Capture the cell that displays the provided text and extract its [X, Y] central coordinate. 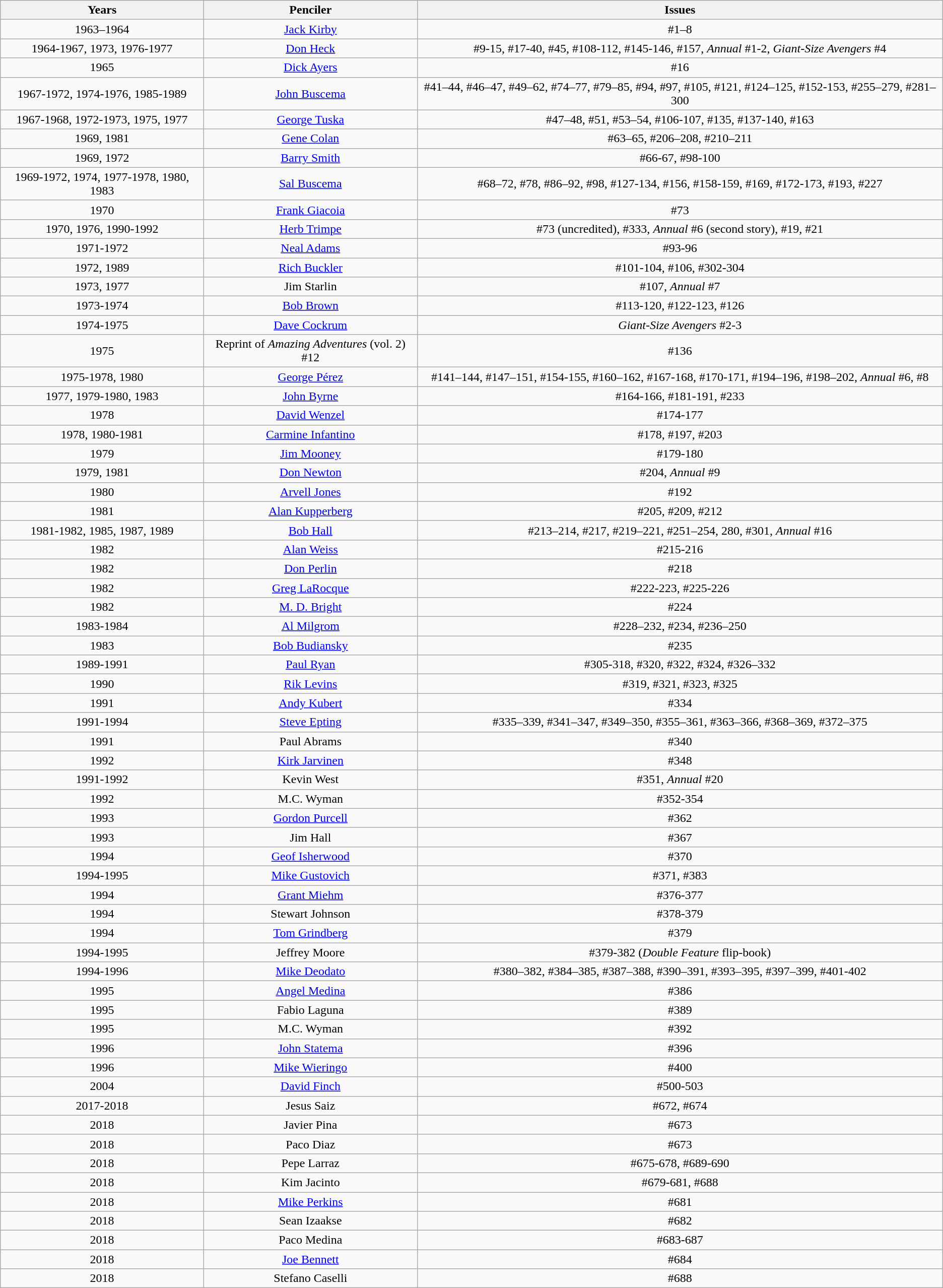
#204, Annual #9 [680, 473]
1963–1964 [102, 29]
1979 [102, 454]
Grant Miehm [310, 894]
Mike Gustovich [310, 875]
#352-354 [680, 799]
#141–144, #147–151, #154-155, #160–162, #167-168, #170-171, #194–196, #198–202, Annual #6, #8 [680, 377]
George Pérez [310, 377]
#73 [680, 210]
Jeffrey Moore [310, 952]
#400 [680, 1067]
Giant-Size Avengers #2-3 [680, 325]
George Tuska [310, 119]
1970 [102, 210]
#113-120, #122-123, #126 [680, 306]
1983-1984 [102, 626]
Carmine Infantino [310, 434]
Issues [680, 10]
Barry Smith [310, 158]
Alan Kupperberg [310, 511]
#213–214, #217, #219–221, #251–254, 280, #301, Annual #16 [680, 530]
1967-1968, 1972-1973, 1975, 1977 [102, 119]
#367 [680, 837]
1969, 1972 [102, 158]
1978 [102, 415]
#1–8 [680, 29]
#682 [680, 1221]
Javier Pina [310, 1125]
Tom Grindberg [310, 933]
Kim Jacinto [310, 1182]
Stefano Caselli [310, 1278]
Jim Mooney [310, 454]
1972, 1989 [102, 268]
#305-318, #320, #322, #324, #326–332 [680, 665]
David Wenzel [310, 415]
Rich Buckler [310, 268]
#378-379 [680, 914]
#93-96 [680, 248]
#136 [680, 351]
#107, Annual #7 [680, 287]
#679-681, #688 [680, 1182]
1979, 1981 [102, 473]
1991-1992 [102, 780]
1990 [102, 684]
#66-67, #98-100 [680, 158]
1975-1978, 1980 [102, 377]
Sean Izaakse [310, 1221]
Bob Brown [310, 306]
#47–48, #51, #53–54, #106-107, #135, #137-140, #163 [680, 119]
#41–44, #46–47, #49–62, #74–77, #79–85, #94, #97, #105, #121, #124–125, #152-153, #255–279, #281–300 [680, 94]
Geof Isherwood [310, 856]
1974-1975 [102, 325]
Steve Epting [310, 722]
M. D. Bright [310, 607]
Paco Medina [310, 1240]
#396 [680, 1048]
1964-1967, 1973, 1976-1977 [102, 48]
1965 [102, 68]
#335–339, #341–347, #349–350, #355–361, #363–366, #368–369, #372–375 [680, 722]
Don Perlin [310, 568]
#228–232, #234, #236–250 [680, 626]
#218 [680, 568]
1975 [102, 351]
#370 [680, 856]
Penciler [310, 10]
#500-503 [680, 1086]
#379-382 (Double Feature flip-book) [680, 952]
#334 [680, 703]
Kevin West [310, 780]
Mike Perkins [310, 1202]
Don Heck [310, 48]
1978, 1980-1981 [102, 434]
Andy Kubert [310, 703]
Fabio Laguna [310, 1010]
#392 [680, 1029]
Don Newton [310, 473]
1977, 1979-1980, 1983 [102, 396]
Jim Hall [310, 837]
1981 [102, 511]
#174-177 [680, 415]
#362 [680, 818]
#675-678, #689-690 [680, 1163]
Joe Bennett [310, 1259]
Alan Weiss [310, 549]
Paco Diaz [310, 1144]
#340 [680, 741]
Dick Ayers [310, 68]
#688 [680, 1278]
Mike Wieringo [310, 1067]
#215-216 [680, 549]
#235 [680, 646]
Rik Levins [310, 684]
#164-166, #181-191, #233 [680, 396]
1983 [102, 646]
1973, 1977 [102, 287]
Jack Kirby [310, 29]
#222-223, #225-226 [680, 588]
Al Milgrom [310, 626]
#224 [680, 607]
2017-2018 [102, 1106]
#63–65, #206–208, #210–211 [680, 139]
1991-1994 [102, 722]
#683-687 [680, 1240]
Neal Adams [310, 248]
#9-15, #17-40, #45, #108-112, #145-146, #157, Annual #1-2, Giant-Size Avengers #4 [680, 48]
Sal Buscema [310, 183]
Gene Colan [310, 139]
Years [102, 10]
#672, #674 [680, 1106]
Pepe Larraz [310, 1163]
1967-1972, 1974-1976, 1985-1989 [102, 94]
Jesus Saiz [310, 1106]
#101-104, #106, #302-304 [680, 268]
Reprint of Amazing Adventures (vol. 2) #12 [310, 351]
Frank Giacoia [310, 210]
Gordon Purcell [310, 818]
#16 [680, 68]
Paul Abrams [310, 741]
#68–72, #78, #86–92, #98, #127-134, #156, #158-159, #169, #172-173, #193, #227 [680, 183]
1969-1972, 1974, 1977-1978, 1980, 1983 [102, 183]
Herb Trimpe [310, 229]
Dave Cockrum [310, 325]
Angel Medina [310, 991]
#178, #197, #203 [680, 434]
1989-1991 [102, 665]
1981-1982, 1985, 1987, 1989 [102, 530]
#348 [680, 760]
Greg LaRocque [310, 588]
#380–382, #384–385, #387–388, #390–391, #393–395, #397–399, #401-402 [680, 972]
Bob Hall [310, 530]
1994-1996 [102, 972]
#684 [680, 1259]
Paul Ryan [310, 665]
John Buscema [310, 94]
1973-1974 [102, 306]
1980 [102, 492]
1969, 1981 [102, 139]
#371, #383 [680, 875]
#351, Annual #20 [680, 780]
1971-1972 [102, 248]
Arvell Jones [310, 492]
Mike Deodato [310, 972]
#319, #321, #323, #325 [680, 684]
John Byrne [310, 396]
David Finch [310, 1086]
#205, #209, #212 [680, 511]
Bob Budiansky [310, 646]
#681 [680, 1202]
Kirk Jarvinen [310, 760]
2004 [102, 1086]
#179-180 [680, 454]
#192 [680, 492]
#389 [680, 1010]
Stewart Johnson [310, 914]
#376-377 [680, 894]
#73 (uncredited), #333, Annual #6 (second story), #19, #21 [680, 229]
Jim Starlin [310, 287]
John Statema [310, 1048]
#386 [680, 991]
1970, 1976, 1990-1992 [102, 229]
#379 [680, 933]
